Provide the (x, y) coordinate of the cell's center where the given text is located.  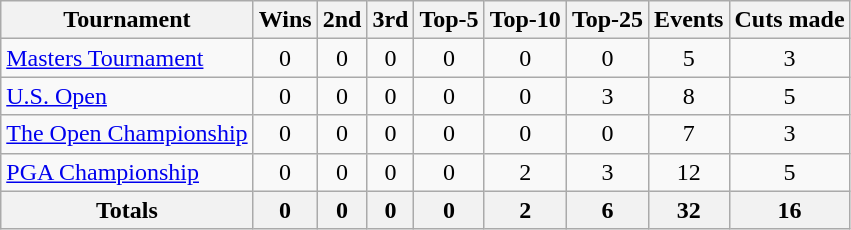
8 (689, 96)
6 (607, 210)
Top-25 (607, 20)
Wins (285, 20)
12 (689, 172)
Cuts made (790, 20)
Totals (127, 210)
PGA Championship (127, 172)
The Open Championship (127, 134)
Top-5 (449, 20)
Masters Tournament (127, 58)
7 (689, 134)
Events (689, 20)
Tournament (127, 20)
2nd (342, 20)
Top-10 (525, 20)
16 (790, 210)
U.S. Open (127, 96)
32 (689, 210)
3rd (390, 20)
